Find where the given text appears and provide that cell's center as (X, Y) coordinate. 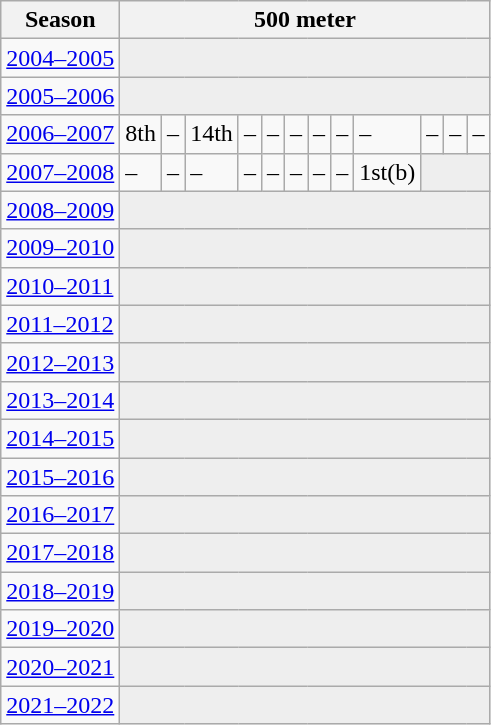
2021–2022 (60, 705)
2006–2007 (60, 134)
2012–2013 (60, 362)
500 meter (305, 20)
2008–2009 (60, 210)
2013–2014 (60, 400)
2014–2015 (60, 438)
2011–2012 (60, 324)
1st(b) (388, 172)
2005–2006 (60, 96)
2010–2011 (60, 286)
2016–2017 (60, 515)
2020–2021 (60, 667)
Season (60, 20)
2007–2008 (60, 172)
8th (141, 134)
2018–2019 (60, 591)
14th (212, 134)
2009–2010 (60, 248)
2019–2020 (60, 629)
2004–2005 (60, 58)
2017–2018 (60, 553)
2015–2016 (60, 477)
